Detect which cell encompasses the target text, then output its (x, y) center coordinate. 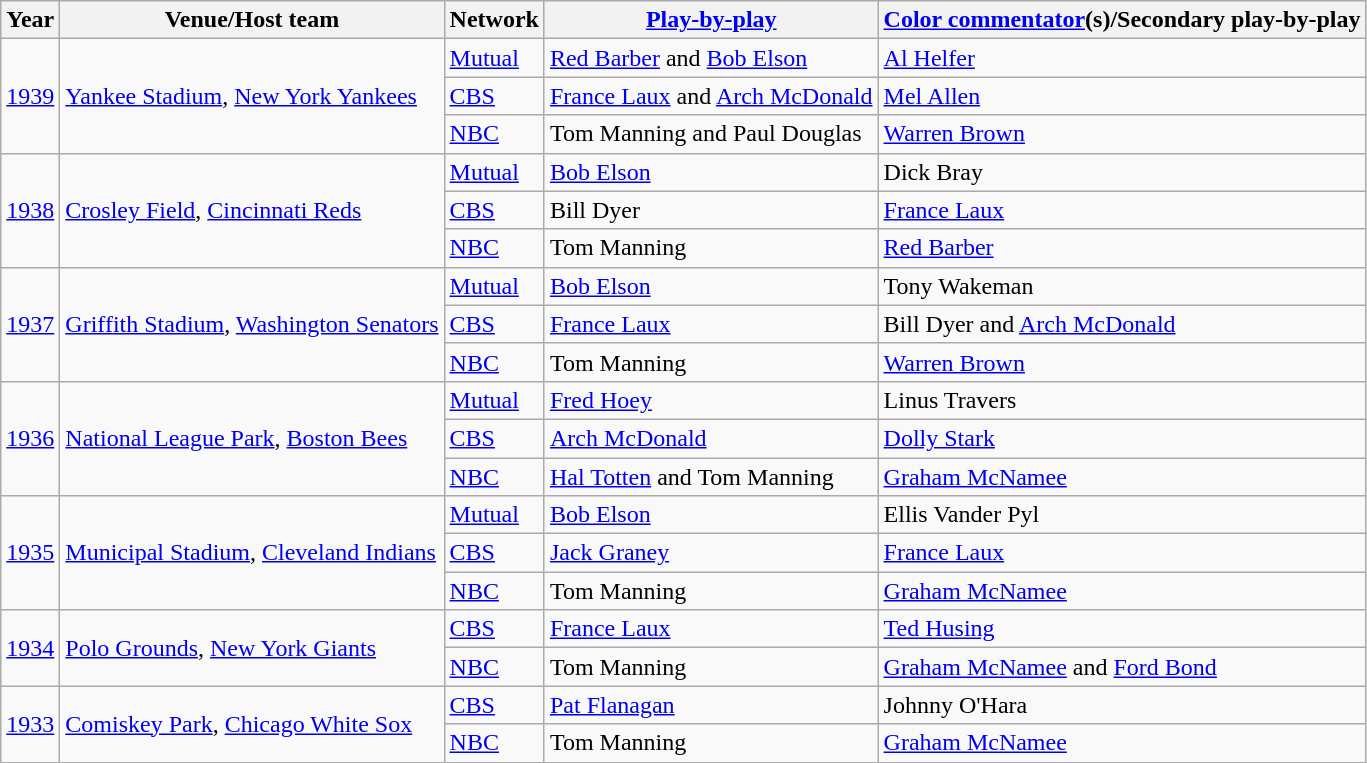
Griffith Stadium, Washington Senators (252, 324)
Al Helfer (1122, 58)
Color commentator(s)/Secondary play-by-play (1122, 20)
Pat Flanagan (711, 705)
Dick Bray (1122, 172)
Ted Husing (1122, 629)
Municipal Stadium, Cleveland Indians (252, 553)
Tony Wakeman (1122, 286)
Network (494, 20)
Arch McDonald (711, 438)
France Laux and Arch McDonald (711, 96)
Tom Manning and Paul Douglas (711, 134)
Dolly Stark (1122, 438)
Johnny O'Hara (1122, 705)
1935 (30, 553)
Hal Totten and Tom Manning (711, 477)
Year (30, 20)
National League Park, Boston Bees (252, 438)
Graham McNamee and Ford Bond (1122, 667)
Ellis Vander Pyl (1122, 515)
Fred Hoey (711, 400)
Red Barber (1122, 248)
Bill Dyer and Arch McDonald (1122, 324)
1934 (30, 648)
Red Barber and Bob Elson (711, 58)
1937 (30, 324)
Play-by-play (711, 20)
Venue/Host team (252, 20)
Comiskey Park, Chicago White Sox (252, 724)
Jack Graney (711, 553)
1939 (30, 96)
Linus Travers (1122, 400)
Mel Allen (1122, 96)
Bill Dyer (711, 210)
Yankee Stadium, New York Yankees (252, 96)
Crosley Field, Cincinnati Reds (252, 210)
1938 (30, 210)
1933 (30, 724)
Polo Grounds, New York Giants (252, 648)
1936 (30, 438)
